Return [X, Y] of the center of cell containing provided text 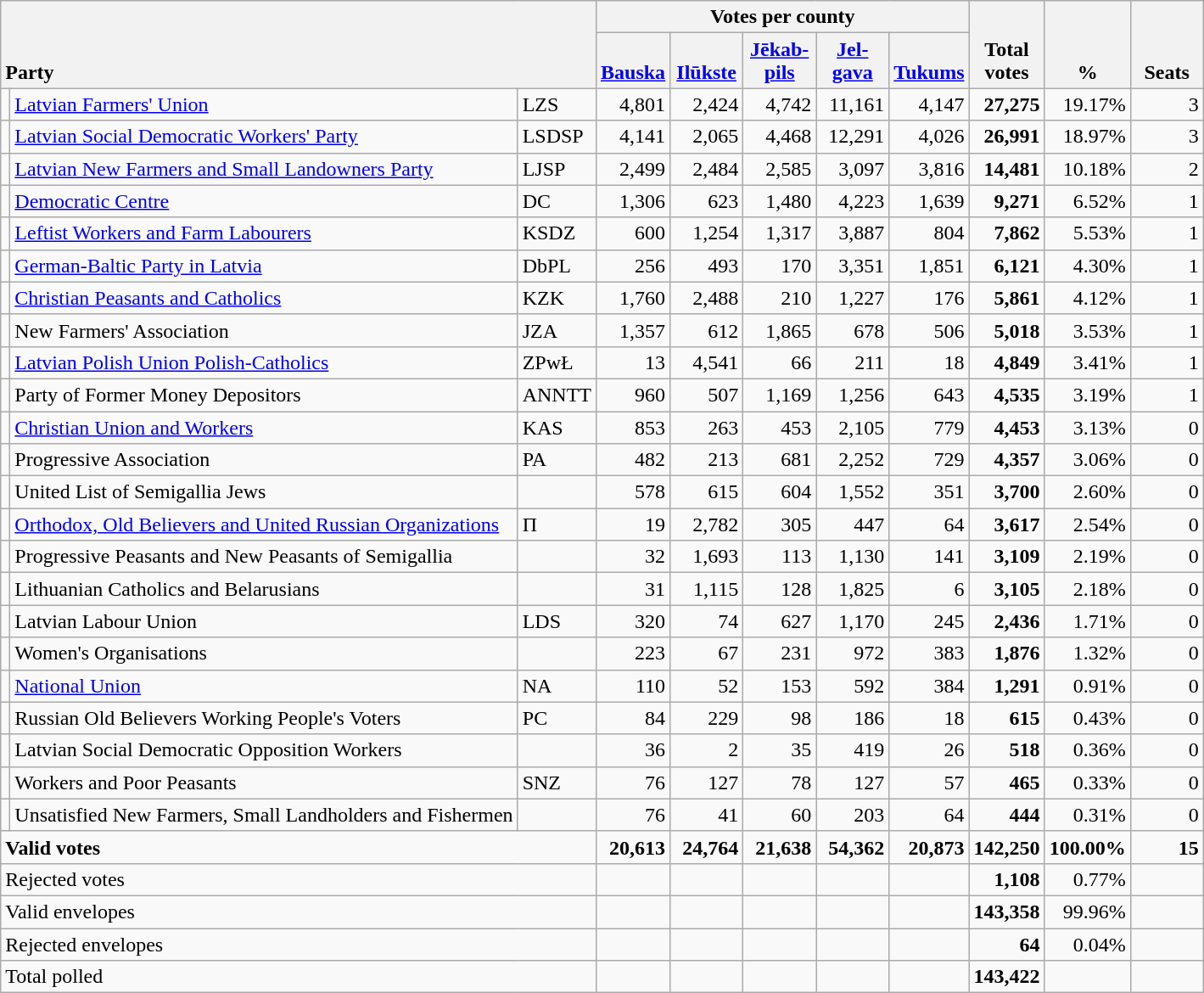
24,764 [707, 847]
5.53% [1088, 233]
4,541 [707, 362]
21,638 [780, 847]
20,613 [633, 847]
2,105 [853, 427]
4,801 [633, 104]
20,873 [929, 847]
3.13% [1088, 427]
419 [853, 750]
Rejected votes [299, 879]
Latvian Polish Union Polish-Catholics [264, 362]
Orthodox, Old Believers and United Russian Organizations [264, 525]
210 [780, 298]
681 [780, 460]
1,306 [633, 201]
4,849 [1006, 362]
Leftist Workers and Farm Labourers [264, 233]
0.91% [1088, 686]
444 [1006, 815]
2,436 [1006, 621]
1,552 [853, 492]
74 [707, 621]
2,499 [633, 169]
60 [780, 815]
853 [633, 427]
779 [929, 427]
2.18% [1088, 589]
2,782 [707, 525]
1,851 [929, 266]
67 [707, 654]
453 [780, 427]
0.31% [1088, 815]
3,351 [853, 266]
4,026 [929, 137]
229 [707, 718]
3.41% [1088, 362]
66 [780, 362]
Jel- gava [853, 61]
6.52% [1088, 201]
11,161 [853, 104]
2,424 [707, 104]
100.00% [1088, 847]
Progressive Association [264, 460]
5,861 [1006, 298]
Valid envelopes [299, 912]
12,291 [853, 137]
4,147 [929, 104]
4,535 [1006, 395]
1,317 [780, 233]
DbPL [557, 266]
3,109 [1006, 557]
0.33% [1088, 783]
604 [780, 492]
384 [929, 686]
PA [557, 460]
2,484 [707, 169]
176 [929, 298]
41 [707, 815]
623 [707, 201]
211 [853, 362]
15 [1167, 847]
153 [780, 686]
Democratic Centre [264, 201]
SNZ [557, 783]
143,422 [1006, 977]
482 [633, 460]
57 [929, 783]
612 [707, 330]
1,825 [853, 589]
447 [853, 525]
1,256 [853, 395]
351 [929, 492]
4,223 [853, 201]
2,065 [707, 137]
3,700 [1006, 492]
2.60% [1088, 492]
2,488 [707, 298]
4,742 [780, 104]
3.53% [1088, 330]
ANNTT [557, 395]
LSDSP [557, 137]
263 [707, 427]
804 [929, 233]
Unsatisfied New Farmers, Small Landholders and Fishermen [264, 815]
0.04% [1088, 945]
Bauska [633, 61]
2,585 [780, 169]
506 [929, 330]
LZS [557, 104]
142,250 [1006, 847]
13 [633, 362]
600 [633, 233]
Total polled [299, 977]
231 [780, 654]
Latvian Social Democratic Opposition Workers [264, 750]
KAS [557, 427]
JZA [557, 330]
Latvian Farmers' Union [264, 104]
592 [853, 686]
9,271 [1006, 201]
1,480 [780, 201]
0.77% [1088, 879]
1,876 [1006, 654]
54,362 [853, 847]
98 [780, 718]
0.36% [1088, 750]
5,018 [1006, 330]
4.12% [1088, 298]
1.71% [1088, 621]
Ilūkste [707, 61]
493 [707, 266]
Total votes [1006, 44]
1,760 [633, 298]
1,130 [853, 557]
7,862 [1006, 233]
31 [633, 589]
KSDZ [557, 233]
170 [780, 266]
2,252 [853, 460]
143,358 [1006, 912]
LDS [557, 621]
19 [633, 525]
729 [929, 460]
305 [780, 525]
Votes per county [782, 17]
П [557, 525]
1,227 [853, 298]
84 [633, 718]
Christian Peasants and Catholics [264, 298]
1,254 [707, 233]
1,693 [707, 557]
507 [707, 395]
Valid votes [299, 847]
245 [929, 621]
Latvian New Farmers and Small Landowners Party [264, 169]
36 [633, 750]
578 [633, 492]
3.06% [1088, 460]
2.19% [1088, 557]
320 [633, 621]
Rejected envelopes [299, 945]
518 [1006, 750]
26 [929, 750]
1,291 [1006, 686]
26,991 [1006, 137]
Seats [1167, 44]
Progressive Peasants and New Peasants of Semigallia [264, 557]
10.18% [1088, 169]
4,468 [780, 137]
27,275 [1006, 104]
18.97% [1088, 137]
256 [633, 266]
141 [929, 557]
35 [780, 750]
NA [557, 686]
Party [299, 44]
ZPwŁ [557, 362]
465 [1006, 783]
110 [633, 686]
Latvian Social Democratic Workers' Party [264, 137]
19.17% [1088, 104]
1,170 [853, 621]
383 [929, 654]
Russian Old Believers Working People's Voters [264, 718]
203 [853, 815]
972 [853, 654]
186 [853, 718]
Jēkab- pils [780, 61]
99.96% [1088, 912]
6 [929, 589]
KZK [557, 298]
3,617 [1006, 525]
National Union [264, 686]
LJSP [557, 169]
DC [557, 201]
2.54% [1088, 525]
1,169 [780, 395]
4.30% [1088, 266]
1.32% [1088, 654]
128 [780, 589]
Party of Former Money Depositors [264, 395]
78 [780, 783]
1,108 [1006, 879]
German-Baltic Party in Latvia [264, 266]
32 [633, 557]
113 [780, 557]
223 [633, 654]
3,887 [853, 233]
960 [633, 395]
New Farmers' Association [264, 330]
3,816 [929, 169]
643 [929, 395]
4,141 [633, 137]
РС [557, 718]
Latvian Labour Union [264, 621]
1,357 [633, 330]
627 [780, 621]
Christian Union and Workers [264, 427]
1,639 [929, 201]
3.19% [1088, 395]
3,097 [853, 169]
0.43% [1088, 718]
Lithuanian Catholics and Belarusians [264, 589]
14,481 [1006, 169]
Workers and Poor Peasants [264, 783]
52 [707, 686]
% [1088, 44]
4,453 [1006, 427]
1,865 [780, 330]
3,105 [1006, 589]
678 [853, 330]
United List of Semigallia Jews [264, 492]
Tukums [929, 61]
6,121 [1006, 266]
4,357 [1006, 460]
213 [707, 460]
Women's Organisations [264, 654]
1,115 [707, 589]
